Scan for the cell matching the given text and deliver its [X, Y] coordinate at center. 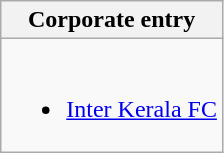
Corporate entry [112, 20]
Inter Kerala FC [112, 96]
